Provide the [x, y] coordinate of the cell's center where the given text is located.  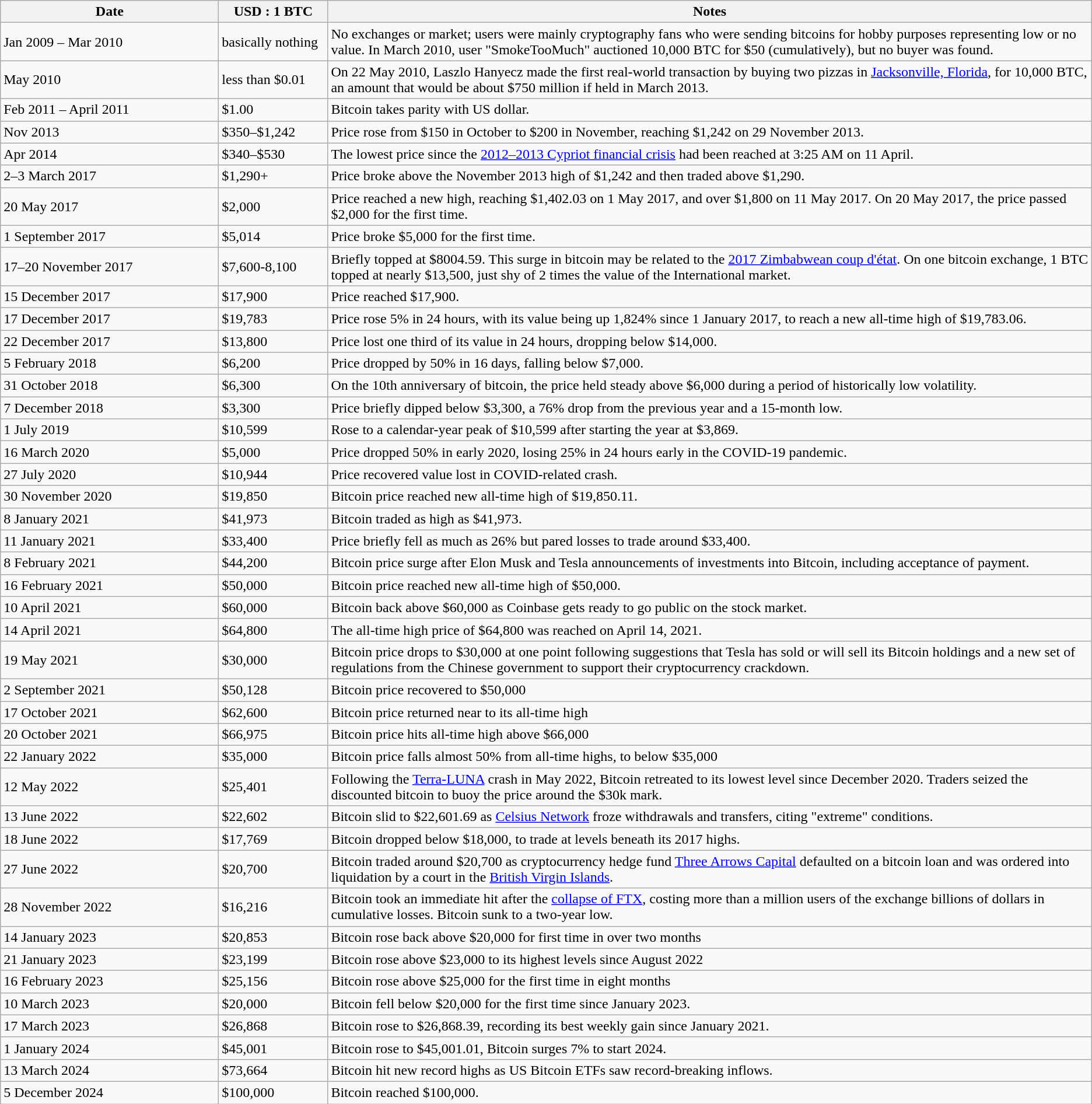
Price dropped 50% in early 2020, losing 25% in 24 hours early in the COVID-19 pandemic. [709, 452]
1 September 2017 [110, 236]
5 February 2018 [110, 364]
Bitcoin rose above $25,000 for the first time in eight months [709, 981]
5 December 2024 [110, 1092]
Bitcoin rose to $26,868.39, recording its best weekly gain since January 2021. [709, 1026]
13 March 2024 [110, 1070]
18 June 2022 [110, 839]
basically nothing [273, 42]
Bitcoin slid to $22,601.69 as Celsius Network froze withdrawals and transfers, citing "extreme" conditions. [709, 817]
$22,602 [273, 817]
Rose to a calendar-year peak of $10,599 after starting the year at $3,869. [709, 430]
$1.00 [273, 110]
$20,853 [273, 937]
$50,000 [273, 585]
May 2010 [110, 79]
22 January 2022 [110, 757]
16 March 2020 [110, 452]
Price broke above the November 2013 high of $1,242 and then traded above $1,290. [709, 176]
The lowest price since the 2012–2013 Cypriot financial crisis had been reached at 3:25 AM on 11 April. [709, 154]
Price reached $17,900. [709, 296]
7 December 2018 [110, 408]
17 March 2023 [110, 1026]
22 December 2017 [110, 341]
$6,200 [273, 364]
Bitcoin fell below $20,000 for the first time since January 2023. [709, 1004]
15 December 2017 [110, 296]
$10,599 [273, 430]
1 January 2024 [110, 1048]
$340–$530 [273, 154]
20 October 2021 [110, 735]
11 January 2021 [110, 541]
$25,156 [273, 981]
Bitcoin dropped below $18,000, to trade at levels beneath its 2017 highs. [709, 839]
12 May 2022 [110, 787]
Bitcoin price reached new all-time high of $19,850.11. [709, 497]
Bitcoin price recovered to $50,000 [709, 690]
$20,700 [273, 869]
Bitcoin back above $60,000 as Coinbase gets ready to go public on the stock market. [709, 607]
Nov 2013 [110, 132]
$17,900 [273, 296]
$30,000 [273, 659]
Price rose from $150 in October to $200 in November, reaching $1,242 on 29 November 2013. [709, 132]
$66,975 [273, 735]
Bitcoin price falls almost 50% from all-time highs, to below $35,000 [709, 757]
2 September 2021 [110, 690]
$35,000 [273, 757]
Notes [709, 12]
$10,944 [273, 474]
$44,200 [273, 563]
Price briefly dipped below $3,300, a 76% drop from the previous year and a 15-month low. [709, 408]
$17,769 [273, 839]
$60,000 [273, 607]
$19,783 [273, 319]
Bitcoin rose back above $20,000 for first time in over two months [709, 937]
$1,290+ [273, 176]
27 June 2022 [110, 869]
$5,000 [273, 452]
$26,868 [273, 1026]
$62,600 [273, 712]
28 November 2022 [110, 907]
$33,400 [273, 541]
$350–$1,242 [273, 132]
$20,000 [273, 1004]
27 July 2020 [110, 474]
13 June 2022 [110, 817]
Jan 2009 – Mar 2010 [110, 42]
Price recovered value lost in COVID-related crash. [709, 474]
10 March 2023 [110, 1004]
16 February 2021 [110, 585]
17–20 November 2017 [110, 266]
Apr 2014 [110, 154]
$73,664 [273, 1070]
21 January 2023 [110, 959]
$19,850 [273, 497]
Bitcoin price surge after Elon Musk and Tesla announcements of investments into Bitcoin, including acceptance of payment. [709, 563]
30 November 2020 [110, 497]
Bitcoin traded as high as $41,973. [709, 519]
Bitcoin price returned near to its all-time high [709, 712]
$41,973 [273, 519]
$16,216 [273, 907]
14 April 2021 [110, 630]
USD : 1 BTC [273, 12]
31 October 2018 [110, 386]
Date [110, 12]
$3,300 [273, 408]
1 July 2019 [110, 430]
17 December 2017 [110, 319]
Bitcoin takes parity with US dollar. [709, 110]
$7,600-8,100 [273, 266]
Price rose 5% in 24 hours, with its value being up 1,824% since 1 January 2017, to reach a new all-time high of $19,783.06. [709, 319]
2–3 March 2017 [110, 176]
$25,401 [273, 787]
14 January 2023 [110, 937]
20 May 2017 [110, 207]
8 February 2021 [110, 563]
10 April 2021 [110, 607]
Bitcoin reached $100,000. [709, 1092]
$6,300 [273, 386]
Price lost one third of its value in 24 hours, dropping below $14,000. [709, 341]
Bitcoin hit new record highs as US Bitcoin ETFs saw record-breaking inflows. [709, 1070]
$23,199 [273, 959]
The all-time high price of $64,800 was reached on April 14, 2021. [709, 630]
$50,128 [273, 690]
Bitcoin price reached new all-time high of $50,000. [709, 585]
$2,000 [273, 207]
Bitcoin price hits all-time high above $66,000 [709, 735]
17 October 2021 [110, 712]
19 May 2021 [110, 659]
Price broke $5,000 for the first time. [709, 236]
less than $0.01 [273, 79]
8 January 2021 [110, 519]
$45,001 [273, 1048]
Bitcoin rose above $23,000 to its highest levels since August 2022 [709, 959]
$5,014 [273, 236]
Price briefly fell as much as 26% but pared losses to trade around $33,400. [709, 541]
Feb 2011 – April 2011 [110, 110]
Bitcoin rose to $45,001.01, Bitcoin surges 7% to start 2024. [709, 1048]
$13,800 [273, 341]
$100,000 [273, 1092]
Price dropped by 50% in 16 days, falling below $7,000. [709, 364]
$64,800 [273, 630]
16 February 2023 [110, 981]
On the 10th anniversary of bitcoin, the price held steady above $6,000 during a period of historically low volatility. [709, 386]
